Pinpoint the cell where the given text exists, returning its [x, y] midpoint coordinate. 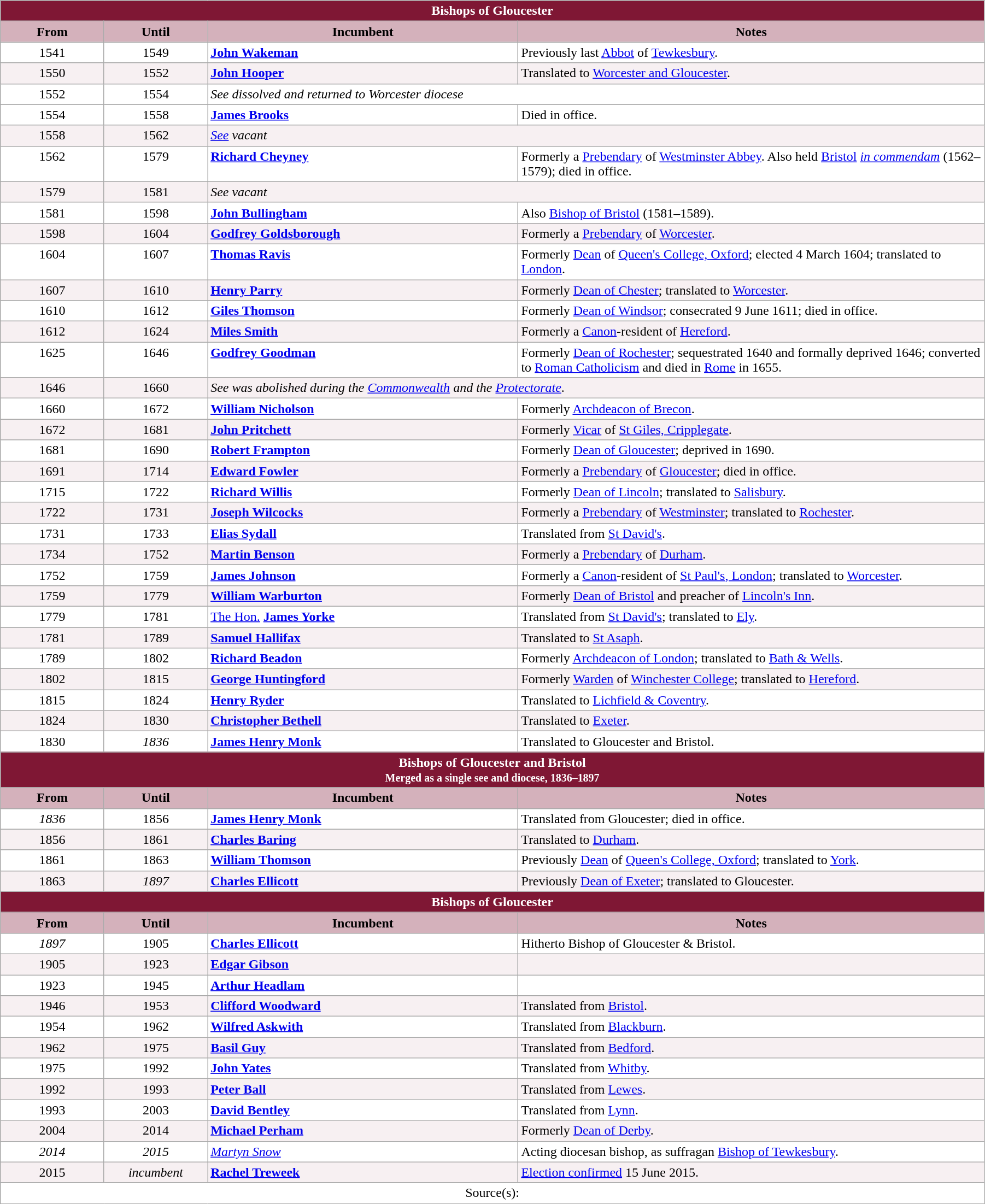
Formerly Archdeacon of London; translated to Bath & Wells. [751, 659]
Previously Dean of Queen's College, Oxford; translated to York. [751, 860]
Formerly Dean of Rochester; sequestrated 1640 and formally deprived 1646; converted to Roman Catholicism and died in Rome in 1655. [751, 360]
Formerly Dean of Derby. [751, 1131]
Elias Sydall [363, 533]
1541 [52, 52]
Formerly Warden of Winchester College; translated to Hereford. [751, 679]
Translated from St David's; translated to Ely. [751, 616]
Rachel Treweek [363, 1172]
Formerly a Canon-resident of Hereford. [751, 332]
1945 [155, 985]
George Huntingford [363, 679]
1624 [155, 332]
Died in office. [751, 115]
Samuel Hallifax [363, 638]
Translated from Bedford. [751, 1048]
Henry Parry [363, 290]
Wilfred Askwith [363, 1027]
Formerly Dean of Lincoln; translated to Salisbury. [751, 492]
Translated from St David's. [751, 533]
James Johnson [363, 575]
Giles Thomson [363, 311]
Previously last Abbot of Tewkesbury. [751, 52]
David Bentley [363, 1110]
1733 [155, 533]
1691 [52, 471]
John Wakeman [363, 52]
Translated from Gloucester; died in office. [751, 819]
Translated from Whitby. [751, 1068]
Formerly Dean of Queen's College, Oxford; elected 4 March 1604; translated to London. [751, 261]
Joseph Wilcocks [363, 513]
John Bullingham [363, 213]
Source(s): [492, 1193]
Richard Willis [363, 492]
Formerly Archdeacon of Brecon. [751, 409]
Formerly Vicar of St Giles, Cripplegate. [751, 430]
Translated to Worcester and Gloucester. [751, 73]
Charles Baring [363, 839]
William Thomson [363, 860]
1734 [52, 554]
Peter Ball [363, 1089]
Translated to Lichfield & Coventry. [751, 700]
incumbent [155, 1172]
Election confirmed 15 June 2015. [751, 1172]
Michael Perham [363, 1131]
Godfrey Goldsborough [363, 233]
1690 [155, 450]
James Brooks [363, 115]
Bishops of Gloucester and BristolMerged as a single see and diocese, 1836–1897 [492, 770]
Edward Fowler [363, 471]
Translated to Gloucester and Bristol. [751, 742]
Clifford Woodward [363, 1006]
2003 [155, 1110]
Christopher Bethell [363, 721]
1714 [155, 471]
Also Bishop of Bristol (1581–1589). [751, 213]
Formerly Dean of Bristol and preacher of Lincoln's Inn. [751, 596]
The Hon. James Yorke [363, 616]
Miles Smith [363, 332]
John Hooper [363, 73]
Robert Frampton [363, 450]
John Yates [363, 1068]
Basil Guy [363, 1048]
1946 [52, 1006]
1715 [52, 492]
See dissolved and returned to Worcester diocese [596, 94]
Godfrey Goodman [363, 360]
Translated to Durham. [751, 839]
Formerly a Canon-resident of St Paul's, London; translated to Worcester. [751, 575]
Formerly Dean of Gloucester; deprived in 1690. [751, 450]
1549 [155, 52]
Translated from Lewes. [751, 1089]
1953 [155, 1006]
See was abolished during the Commonwealth and the Protectorate. [596, 388]
1954 [52, 1027]
1550 [52, 73]
Richard Beadon [363, 659]
Richard Cheyney [363, 164]
1625 [52, 360]
Translated from Lynn. [751, 1110]
William Warburton [363, 596]
Translated from Blackburn. [751, 1027]
Martyn Snow [363, 1152]
Edgar Gibson [363, 964]
Translated to St Asaph. [751, 638]
2004 [52, 1131]
Thomas Ravis [363, 261]
Formerly Dean of Chester; translated to Worcester. [751, 290]
Martin Benson [363, 554]
Previously Dean of Exeter; translated to Gloucester. [751, 881]
Hitherto Bishop of Gloucester & Bristol. [751, 943]
Translated to Exeter. [751, 721]
Henry Ryder [363, 700]
Translated from Bristol. [751, 1006]
Formerly Dean of Windsor; consecrated 9 June 1611; died in office. [751, 311]
Formerly a Prebendary of Westminster Abbey. Also held Bristol in commendam (1562–1579); died in office. [751, 164]
Formerly a Prebendary of Durham. [751, 554]
Formerly a Prebendary of Westminster; translated to Rochester. [751, 513]
Formerly a Prebendary of Gloucester; died in office. [751, 471]
Formerly a Prebendary of Worcester. [751, 233]
John Pritchett [363, 430]
William Nicholson [363, 409]
Arthur Headlam [363, 985]
Acting diocesan bishop, as suffragan Bishop of Tewkesbury. [751, 1152]
